Return the (X, Y) coordinate for the center point of the cell that contains the specified text.  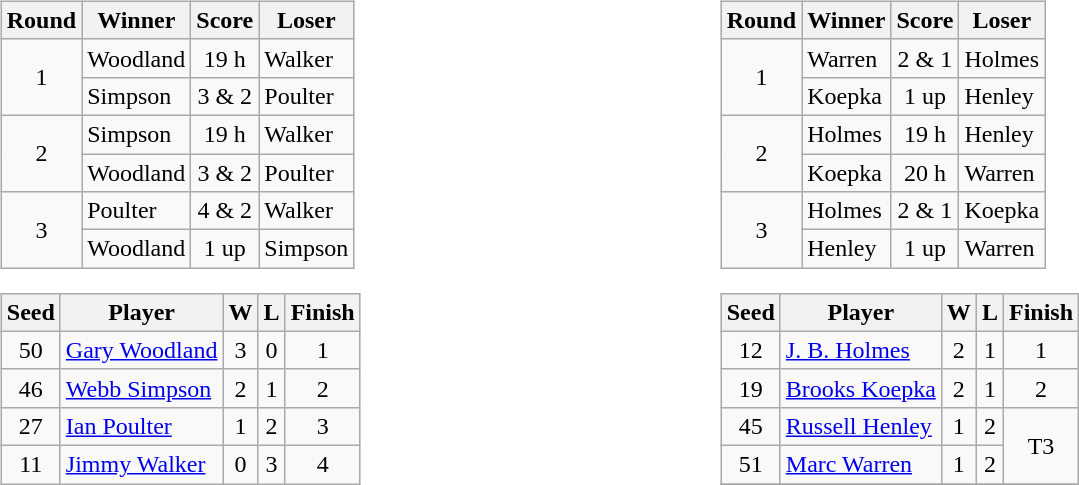
45 (750, 426)
12 (750, 350)
50 (30, 350)
Webb Simpson (142, 388)
Russell Henley (860, 426)
27 (30, 426)
J. B. Holmes (860, 350)
51 (750, 464)
Jimmy Walker (142, 464)
11 (30, 464)
4 & 2 (225, 211)
19 (750, 388)
Gary Woodland (142, 350)
Brooks Koepka (860, 388)
T3 (1040, 445)
Marc Warren (860, 464)
20 h (925, 173)
Ian Poulter (142, 426)
4 (322, 464)
46 (30, 388)
